Extract the (x, y) coordinate from the center of the cell holding the provided text.  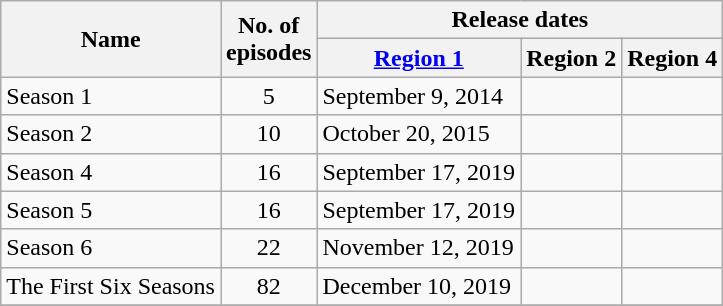
Region 4 (672, 58)
September 9, 2014 (419, 96)
No. ofepisodes (268, 39)
Season 4 (111, 172)
Season 2 (111, 134)
Region 1 (419, 58)
Name (111, 39)
Season 5 (111, 210)
December 10, 2019 (419, 286)
Season 6 (111, 248)
Season 1 (111, 96)
10 (268, 134)
5 (268, 96)
22 (268, 248)
Region 2 (572, 58)
Release dates (520, 20)
The First Six Seasons (111, 286)
November 12, 2019 (419, 248)
October 20, 2015 (419, 134)
82 (268, 286)
